Detect which cell encompasses the target text, then output its [x, y] center coordinate. 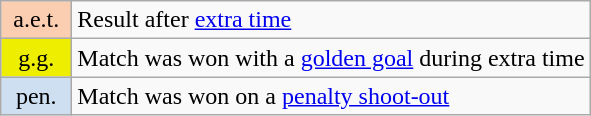
Match was won with a golden goal during extra time [331, 58]
g.g. [36, 58]
pen. [36, 96]
Result after extra time [331, 20]
Match was won on a penalty shoot-out [331, 96]
a.e.t. [36, 20]
